For the text-containing cell, return its midpoint in [X, Y] coordinate format. 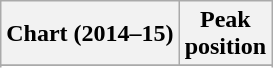
Chart (2014–15) [90, 34]
Peakposition [225, 34]
